Find where the given text appears and provide that cell's center as [X, Y] coordinate. 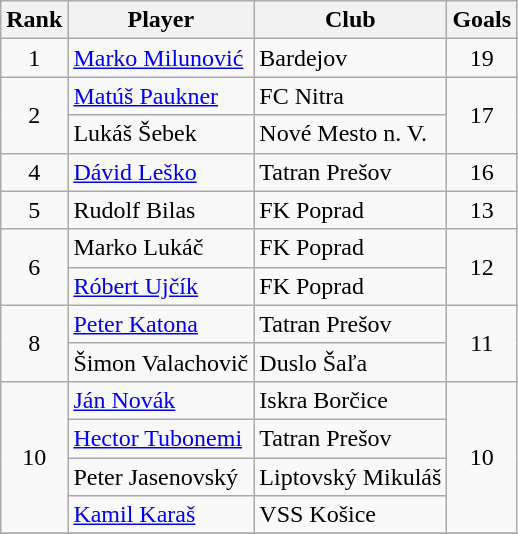
FC Nitra [350, 96]
12 [482, 267]
Hector Tubonemi [161, 438]
Ján Novák [161, 400]
4 [34, 172]
Liptovský Mikuláš [350, 477]
Lukáš Šebek [161, 134]
5 [34, 210]
Duslo Šaľa [350, 362]
Róbert Ujčík [161, 286]
2 [34, 115]
11 [482, 343]
6 [34, 267]
Marko Lukáč [161, 248]
Kamil Karaš [161, 515]
Dávid Leško [161, 172]
Rudolf Bilas [161, 210]
Peter Katona [161, 324]
Šimon Valachovič [161, 362]
VSS Košice [350, 515]
17 [482, 115]
Marko Milunović [161, 58]
1 [34, 58]
Bardejov [350, 58]
Iskra Borčice [350, 400]
Player [161, 20]
Goals [482, 20]
16 [482, 172]
8 [34, 343]
Nové Mesto n. V. [350, 134]
Rank [34, 20]
Peter Jasenovský [161, 477]
Matúš Paukner [161, 96]
Club [350, 20]
19 [482, 58]
13 [482, 210]
